Find where the given text appears and provide that cell's center as [X, Y] coordinate. 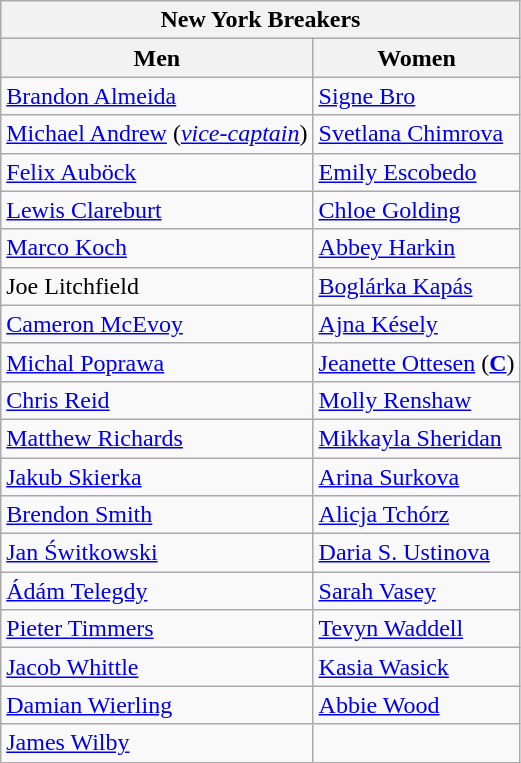
Boglárka Kapás [416, 286]
Jeanette Ottesen (C) [416, 362]
Women [416, 58]
Brendon Smith [157, 515]
Abbey Harkin [416, 248]
Cameron McEvoy [157, 324]
Jan Świtkowski [157, 553]
Ádám Telegdy [157, 591]
Daria S. Ustinova [416, 553]
Matthew Richards [157, 438]
Chloe Golding [416, 210]
Signe Bro [416, 96]
Lewis Clareburt [157, 210]
James Wilby [157, 743]
Joe Litchfield [157, 286]
Sarah Vasey [416, 591]
Michal Poprawa [157, 362]
Ajna Késely [416, 324]
Svetlana Chimrova [416, 134]
Emily Escobedo [416, 172]
Abbie Wood [416, 705]
Molly Renshaw [416, 400]
Pieter Timmers [157, 629]
Jacob Whittle [157, 667]
Michael Andrew (vice-captain) [157, 134]
Kasia Wasick [416, 667]
Arina Surkova [416, 477]
New York Breakers [260, 20]
Mikkayla Sheridan [416, 438]
Alicja Tchórz [416, 515]
Marco Koch [157, 248]
Felix Auböck [157, 172]
Men [157, 58]
Damian Wierling [157, 705]
Jakub Skierka [157, 477]
Tevyn Waddell [416, 629]
Brandon Almeida [157, 96]
Chris Reid [157, 400]
